Search for the cell housing the specified text and yield its (X, Y) center coordinate. 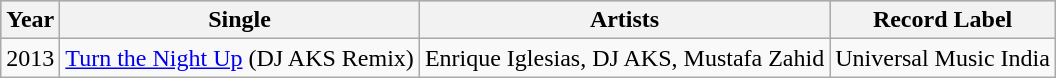
Enrique Iglesias, DJ AKS, Mustafa Zahid (624, 58)
Turn the Night Up (DJ AKS Remix) (240, 58)
Record Label (943, 20)
2013 (30, 58)
Single (240, 20)
Artists (624, 20)
Year (30, 20)
Universal Music India (943, 58)
